Capture the cell that displays the provided text and extract its (x, y) central coordinate. 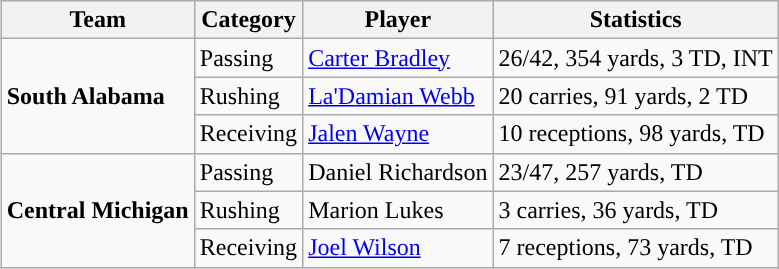
3 carries, 36 yards, TD (636, 210)
10 receptions, 98 yards, TD (636, 134)
Jalen Wayne (398, 134)
Central Michigan (98, 210)
South Alabama (98, 96)
Joel Wilson (398, 248)
Carter Bradley (398, 58)
20 carries, 91 yards, 2 TD (636, 96)
23/47, 257 yards, TD (636, 172)
Daniel Richardson (398, 172)
Team (98, 20)
Category (248, 20)
Player (398, 20)
Marion Lukes (398, 210)
26/42, 354 yards, 3 TD, INT (636, 58)
La'Damian Webb (398, 96)
Statistics (636, 20)
7 receptions, 73 yards, TD (636, 248)
